Determine the (X, Y) coordinate at the center of the cell enclosing the given text.  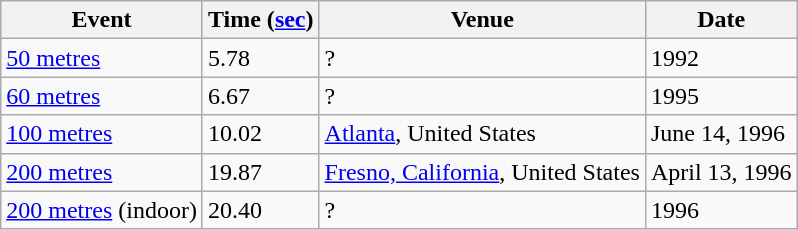
50 metres (102, 58)
60 metres (102, 96)
Date (721, 20)
1995 (721, 96)
Time (sec) (260, 20)
Venue (482, 20)
Event (102, 20)
June 14, 1996 (721, 134)
6.67 (260, 96)
20.40 (260, 210)
10.02 (260, 134)
1996 (721, 210)
200 metres (indoor) (102, 210)
April 13, 1996 (721, 172)
100 metres (102, 134)
200 metres (102, 172)
5.78 (260, 58)
19.87 (260, 172)
Atlanta, United States (482, 134)
Fresno, California, United States (482, 172)
1992 (721, 58)
